Find where the given text appears and provide that cell's center as [X, Y] coordinate. 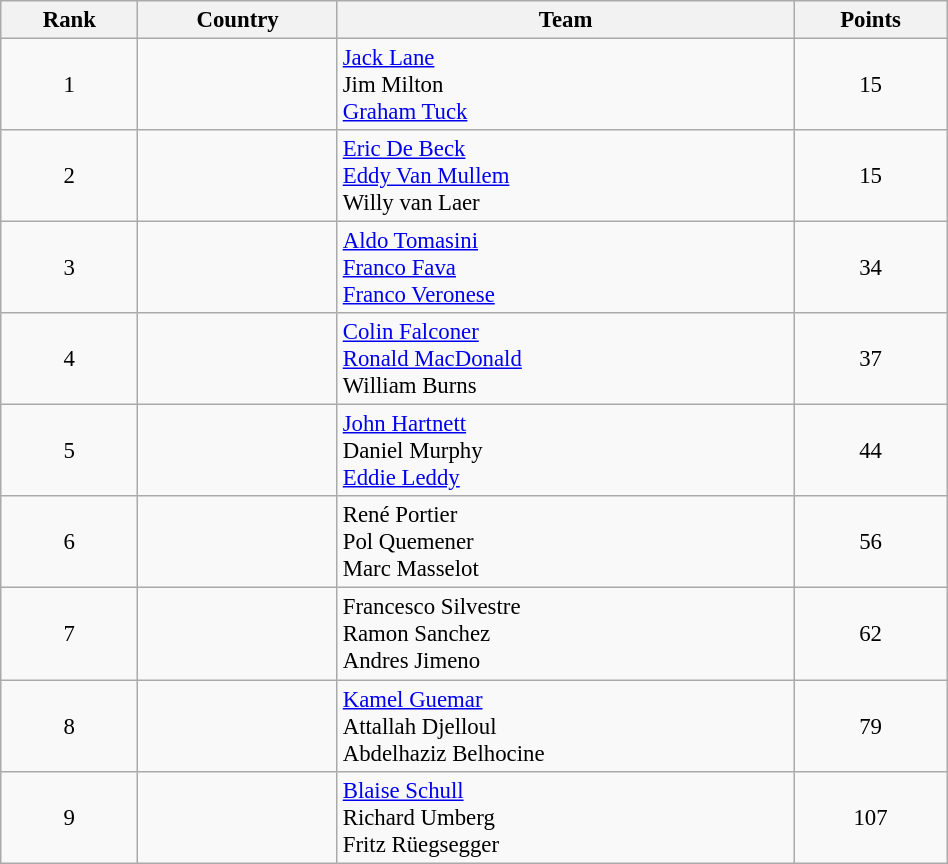
9 [70, 817]
Aldo TomasiniFranco FavaFranco Veronese [565, 268]
Country [238, 20]
Jack LaneJim MiltonGraham Tuck [565, 85]
62 [870, 634]
79 [870, 726]
Team [565, 20]
3 [70, 268]
6 [70, 542]
5 [70, 451]
René PortierPol QuemenerMarc Masselot [565, 542]
2 [70, 176]
107 [870, 817]
7 [70, 634]
Francesco SilvestreRamon SanchezAndres Jimeno [565, 634]
1 [70, 85]
Kamel GuemarAttallah DjelloulAbdelhaziz Belhocine [565, 726]
Rank [70, 20]
Points [870, 20]
Blaise SchullRichard UmbergFritz Rüegsegger [565, 817]
56 [870, 542]
John HartnettDaniel MurphyEddie Leddy [565, 451]
Colin FalconerRonald MacDonaldWilliam Burns [565, 359]
Eric De BeckEddy Van MullemWilly van Laer [565, 176]
44 [870, 451]
8 [70, 726]
34 [870, 268]
4 [70, 359]
37 [870, 359]
